Detect which cell encompasses the target text, then output its (x, y) center coordinate. 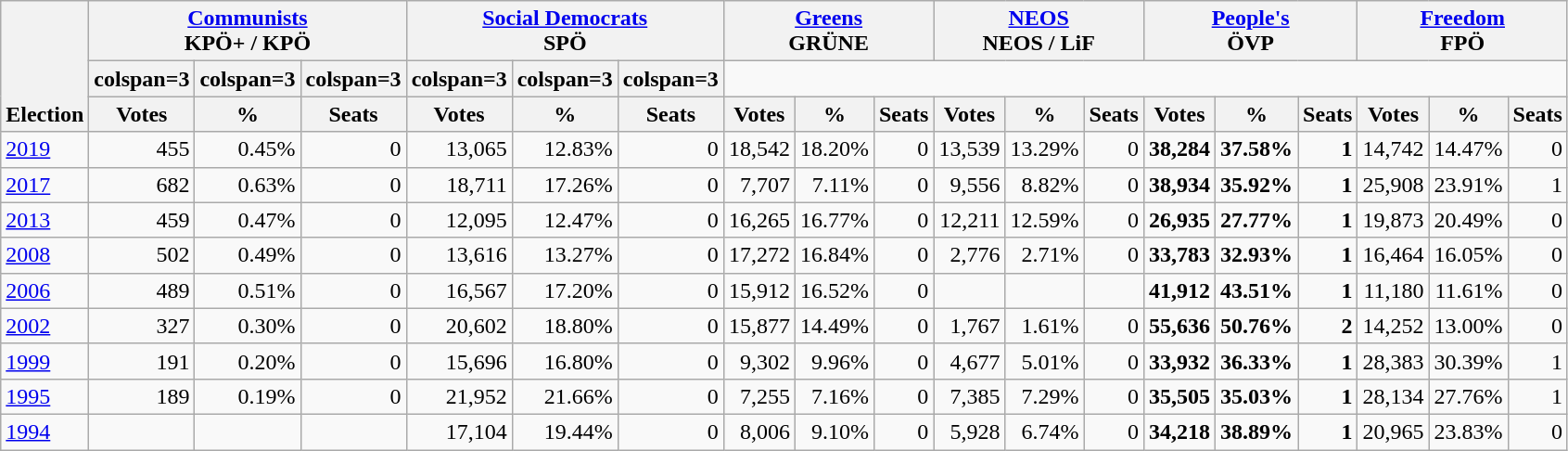
36.33% (1256, 361)
682 (142, 185)
9.96% (835, 361)
1.61% (1044, 326)
14,252 (1393, 326)
2017 (45, 185)
8.82% (1044, 185)
0.19% (248, 396)
55,636 (1179, 326)
15,877 (759, 326)
50.76% (1256, 326)
14.49% (835, 326)
2,776 (970, 255)
15,912 (759, 290)
16.52% (835, 290)
17.26% (565, 185)
12,095 (459, 220)
15,696 (459, 361)
7.16% (835, 396)
38,284 (1179, 149)
20,602 (459, 326)
455 (142, 149)
13,065 (459, 149)
13,616 (459, 255)
12.47% (565, 220)
327 (142, 326)
2 (1328, 326)
41,912 (1179, 290)
38,934 (1179, 185)
12.59% (1044, 220)
191 (142, 361)
12,211 (970, 220)
People'sÖVP (1250, 32)
5,928 (970, 432)
35.92% (1256, 185)
13.00% (1469, 326)
14,742 (1393, 149)
189 (142, 396)
27.77% (1256, 220)
2002 (45, 326)
33,932 (1179, 361)
14.47% (1469, 149)
1994 (45, 432)
0.47% (248, 220)
2008 (45, 255)
5.01% (1044, 361)
23.83% (1469, 432)
18,542 (759, 149)
1999 (45, 361)
17.20% (565, 290)
30.39% (1469, 361)
11.61% (1469, 290)
7.29% (1044, 396)
19.44% (565, 432)
28,134 (1393, 396)
Election (45, 67)
18,711 (459, 185)
2006 (45, 290)
9,556 (970, 185)
13.27% (565, 255)
21.66% (565, 396)
16,567 (459, 290)
7,385 (970, 396)
18.20% (835, 149)
16,265 (759, 220)
26,935 (1179, 220)
0.30% (248, 326)
35.03% (1256, 396)
20.49% (1469, 220)
32.93% (1256, 255)
19,873 (1393, 220)
6.74% (1044, 432)
NEOSNEOS / LiF (1039, 32)
GreensGRÜNE (829, 32)
12.83% (565, 149)
13,539 (970, 149)
34,218 (1179, 432)
4,677 (970, 361)
9,302 (759, 361)
13.29% (1044, 149)
0.51% (248, 290)
7,255 (759, 396)
20,965 (1393, 432)
7,707 (759, 185)
2.71% (1044, 255)
16.84% (835, 255)
43.51% (1256, 290)
0.45% (248, 149)
17,104 (459, 432)
27.76% (1469, 396)
37.58% (1256, 149)
18.80% (565, 326)
502 (142, 255)
25,908 (1393, 185)
FreedomFPÖ (1463, 32)
16,464 (1393, 255)
Social DemocratsSPÖ (565, 32)
1995 (45, 396)
2019 (45, 149)
23.91% (1469, 185)
0.20% (248, 361)
21,952 (459, 396)
16.77% (835, 220)
9.10% (835, 432)
489 (142, 290)
38.89% (1256, 432)
7.11% (835, 185)
17,272 (759, 255)
33,783 (1179, 255)
16.80% (565, 361)
8,006 (759, 432)
28,383 (1393, 361)
CommunistsKPÖ+ / KPÖ (248, 32)
1,767 (970, 326)
16.05% (1469, 255)
0.63% (248, 185)
35,505 (1179, 396)
2013 (45, 220)
0.49% (248, 255)
11,180 (1393, 290)
459 (142, 220)
